Scan for the cell matching the given text and deliver its (X, Y) coordinate at center. 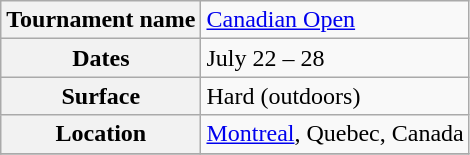
July 22 – 28 (335, 58)
Montreal, Quebec, Canada (335, 134)
Dates (101, 58)
Surface (101, 96)
Hard (outdoors) (335, 96)
Location (101, 134)
Canadian Open (335, 20)
Tournament name (101, 20)
